Output the [x, y] coordinate of the center of the cell containing the given text.  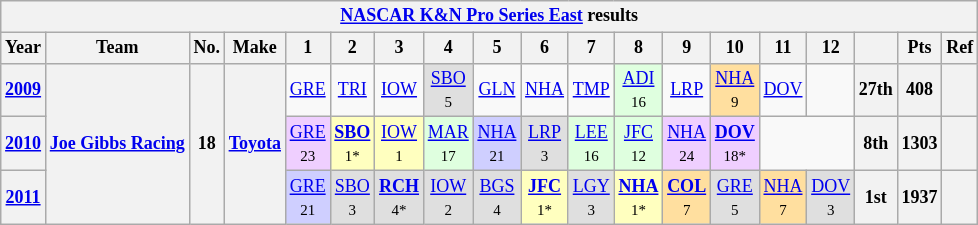
TMP [591, 90]
SBO 5 [448, 90]
5 [497, 48]
18 [206, 144]
Make [254, 48]
GRE [308, 90]
SBO 3 [352, 197]
DOV 3 [831, 197]
COL 7 [687, 197]
NHA 9 [734, 90]
Joe Gibbs Racing [117, 144]
ADI 16 [638, 90]
NHA 24 [687, 144]
1 [308, 48]
Ref [960, 48]
1st [876, 197]
BGS 4 [497, 197]
RCH 4* [400, 197]
7 [591, 48]
GRE 5 [734, 197]
IOW [400, 90]
LEE 16 [591, 144]
Year [24, 48]
LRP 3 [545, 144]
8th [876, 144]
DOV [783, 90]
GRE 23 [308, 144]
TRI [352, 90]
Toyota [254, 144]
Team [117, 48]
GLN [497, 90]
9 [687, 48]
LRP [687, 90]
NHA 21 [497, 144]
NASCAR K&N Pro Series East results [490, 16]
SBO 1* [352, 144]
408 [920, 90]
Pts [920, 48]
DOV 18* [734, 144]
10 [734, 48]
NHA [545, 90]
MAR 17 [448, 144]
GRE 21 [308, 197]
2009 [24, 90]
1937 [920, 197]
8 [638, 48]
2010 [24, 144]
2011 [24, 197]
LGY 3 [591, 197]
3 [400, 48]
JFC 12 [638, 144]
2 [352, 48]
6 [545, 48]
1303 [920, 144]
11 [783, 48]
No. [206, 48]
4 [448, 48]
27th [876, 90]
JFC 1* [545, 197]
NHA 7 [783, 197]
IOW 2 [448, 197]
IOW 1 [400, 144]
12 [831, 48]
NHA 1* [638, 197]
